For the text-containing cell, return its midpoint in (x, y) coordinate format. 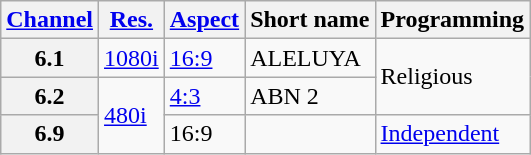
Channel (50, 20)
Independent (452, 134)
ALELUYA (310, 58)
Short name (310, 20)
Programming (452, 20)
6.2 (50, 96)
6.9 (50, 134)
480i (132, 115)
1080i (132, 58)
4:3 (204, 96)
Religious (452, 77)
Aspect (204, 20)
Res. (132, 20)
ABN 2 (310, 96)
6.1 (50, 58)
